Output the (x, y) coordinate of the center of the cell containing the given text.  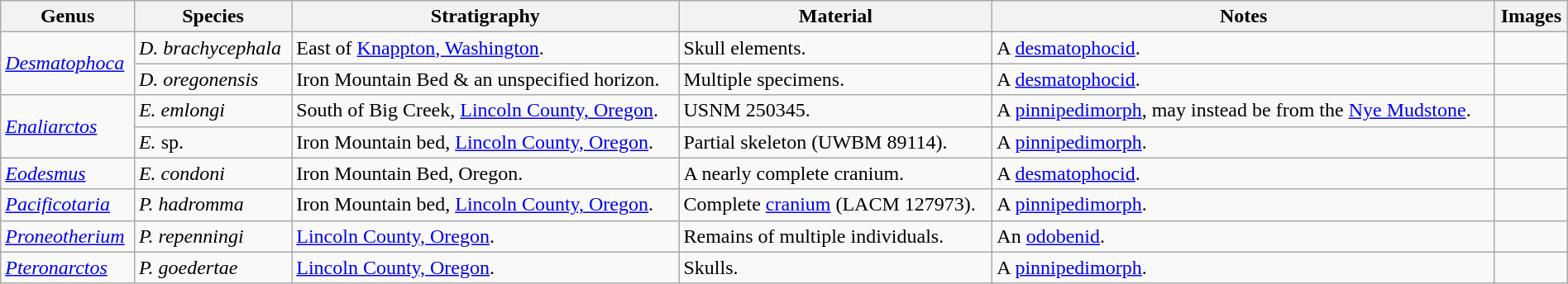
P. hadromma (213, 205)
Iron Mountain Bed, Oregon. (485, 173)
Iron Mountain Bed & an unspecified horizon. (485, 79)
Skulls. (835, 267)
South of Big Creek, Lincoln County, Oregon. (485, 111)
Images (1531, 17)
Skull elements. (835, 48)
Desmatophoca (68, 64)
Genus (68, 17)
P. goedertae (213, 267)
Complete cranium (LACM 127973). (835, 205)
D. brachycephala (213, 48)
A pinnipedimorph, may instead be from the Nye Mudstone. (1244, 111)
Eodesmus (68, 173)
Proneotherium (68, 236)
Pteronarctos (68, 267)
Remains of multiple individuals. (835, 236)
Pacificotaria (68, 205)
Material (835, 17)
P. repenningi (213, 236)
Notes (1244, 17)
Partial skeleton (UWBM 89114). (835, 142)
East of Knappton, Washington. (485, 48)
A nearly complete cranium. (835, 173)
Enaliarctos (68, 126)
Multiple specimens. (835, 79)
Stratigraphy (485, 17)
E. condoni (213, 173)
E. sp. (213, 142)
USNM 250345. (835, 111)
D. oregonensis (213, 79)
E. emlongi (213, 111)
An odobenid. (1244, 236)
Species (213, 17)
